Determine the (x, y) coordinate at the center of the cell enclosing the given text.  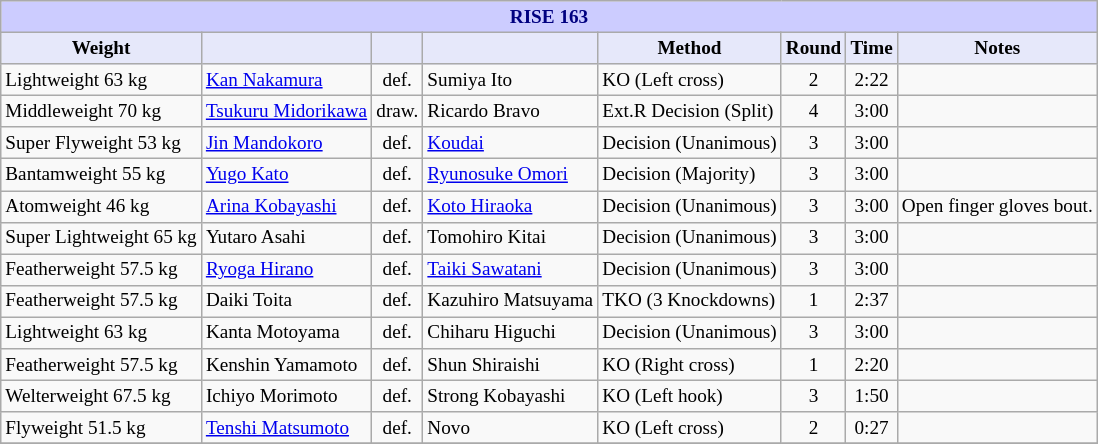
Yutaro Asahi (286, 238)
2:20 (872, 365)
Ricardo Bravo (510, 111)
Weight (102, 48)
Tenshi Matsumoto (286, 428)
Yugo Kato (286, 175)
Daiki Toita (286, 301)
0:27 (872, 428)
TKO (3 Knockdowns) (690, 301)
Time (872, 48)
Atomweight 46 kg (102, 206)
Chiharu Higuchi (510, 333)
Welterweight 67.5 kg (102, 396)
Kan Nakamura (286, 80)
Ichiyo Morimoto (286, 396)
Ryoga Hirano (286, 270)
Flyweight 51.5 kg (102, 428)
Novo (510, 428)
4 (814, 111)
RISE 163 (550, 17)
KO (Left hook) (690, 396)
Strong Kobayashi (510, 396)
draw. (398, 111)
Decision (Majority) (690, 175)
Method (690, 48)
Kanta Motoyama (286, 333)
Ext.R Decision (Split) (690, 111)
Jin Mandokoro (286, 143)
Taiki Sawatani (510, 270)
Kazuhiro Matsuyama (510, 301)
Notes (997, 48)
Bantamweight 55 kg (102, 175)
Open finger gloves bout. (997, 206)
KO (Right cross) (690, 365)
Koto Hiraoka (510, 206)
Arina Kobayashi (286, 206)
Super Flyweight 53 kg (102, 143)
Tsukuru Midorikawa (286, 111)
Middleweight 70 kg (102, 111)
Sumiya Ito (510, 80)
2:22 (872, 80)
Ryunosuke Omori (510, 175)
Tomohiro Kitai (510, 238)
Round (814, 48)
Koudai (510, 143)
Shun Shiraishi (510, 365)
1:50 (872, 396)
2:37 (872, 301)
Super Lightweight 65 kg (102, 238)
Kenshin Yamamoto (286, 365)
